Search for the cell housing the specified text and yield its [x, y] center coordinate. 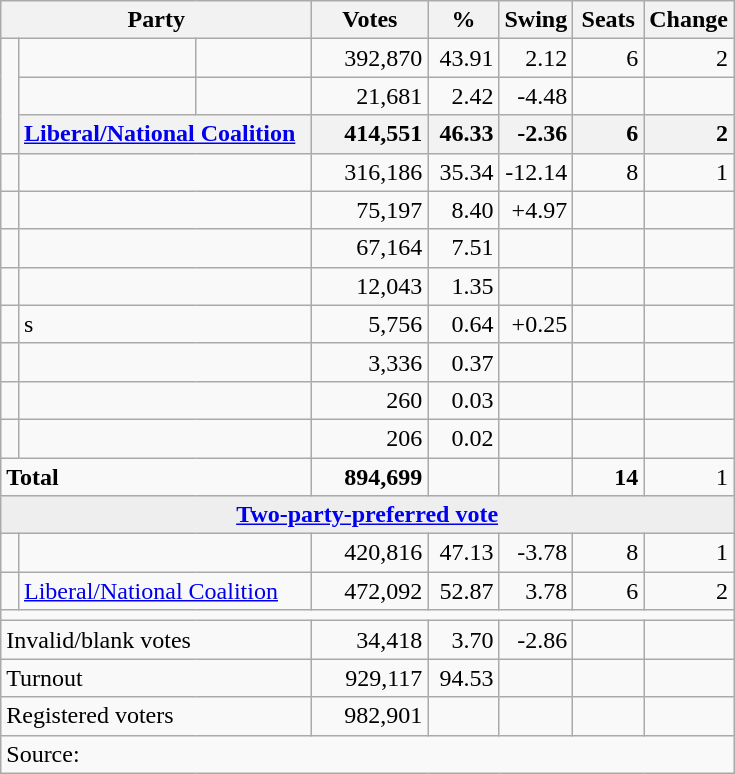
75,197 [370, 210]
s [164, 324]
3.70 [464, 640]
0.64 [464, 324]
8.40 [464, 210]
472,092 [370, 591]
0.02 [464, 438]
420,816 [370, 553]
3.78 [536, 591]
0.37 [464, 362]
Votes [370, 20]
34,418 [370, 640]
47.13 [464, 553]
Invalid/blank votes [156, 640]
206 [370, 438]
5,756 [370, 324]
0.03 [464, 400]
94.53 [464, 678]
2.12 [536, 58]
+0.25 [536, 324]
894,699 [370, 477]
-4.48 [536, 96]
35.34 [464, 172]
1.35 [464, 286]
Registered voters [156, 716]
-12.14 [536, 172]
414,551 [370, 134]
46.33 [464, 134]
982,901 [370, 716]
% [464, 20]
Change [689, 20]
3,336 [370, 362]
Seats [608, 20]
260 [370, 400]
-2.86 [536, 640]
7.51 [464, 248]
43.91 [464, 58]
+4.97 [536, 210]
Turnout [156, 678]
12,043 [370, 286]
-3.78 [536, 553]
14 [608, 477]
Source: [368, 754]
Party [156, 20]
Swing [536, 20]
316,186 [370, 172]
929,117 [370, 678]
Total [156, 477]
Two-party-preferred vote [368, 515]
2.42 [464, 96]
21,681 [370, 96]
-2.36 [536, 134]
392,870 [370, 58]
52.87 [464, 591]
67,164 [370, 248]
